Output the [x, y] coordinate of the center of the cell containing the given text.  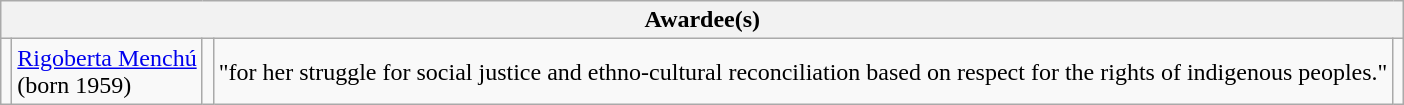
Rigoberta Menchú(born 1959) [107, 72]
"for her struggle for social justice and ethno-cultural reconciliation based on respect for the rights of indigenous peoples." [803, 72]
Awardee(s) [702, 20]
